Return [X, Y] of the center of cell containing provided text 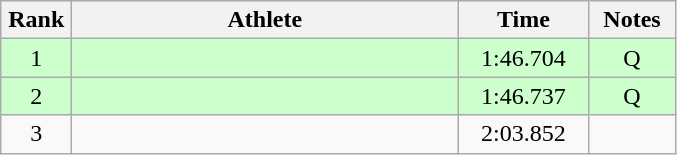
Time [524, 20]
2:03.852 [524, 134]
1:46.704 [524, 58]
Rank [36, 20]
Athlete [265, 20]
1 [36, 58]
Notes [632, 20]
3 [36, 134]
1:46.737 [524, 96]
2 [36, 96]
